Capture the cell that displays the provided text and extract its [X, Y] central coordinate. 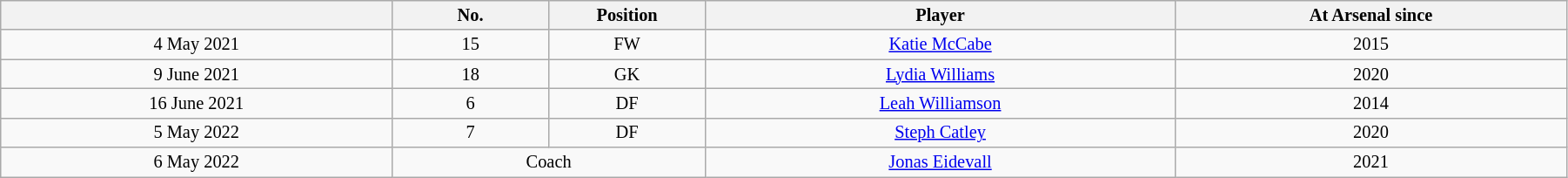
Position [627, 15]
GK [627, 74]
2014 [1371, 103]
Player [941, 15]
Katie McCabe [941, 44]
9 June 2021 [197, 74]
6 [471, 103]
2015 [1371, 44]
Lydia Williams [941, 74]
Jonas Eidevall [941, 162]
18 [471, 74]
At Arsenal since [1371, 15]
4 May 2021 [197, 44]
Coach [549, 162]
15 [471, 44]
16 June 2021 [197, 103]
7 [471, 133]
5 May 2022 [197, 133]
No. [471, 15]
Leah Williamson [941, 103]
2021 [1371, 162]
6 May 2022 [197, 162]
Steph Catley [941, 133]
FW [627, 44]
